Return the (x, y) coordinate for the center point of the cell that contains the specified text.  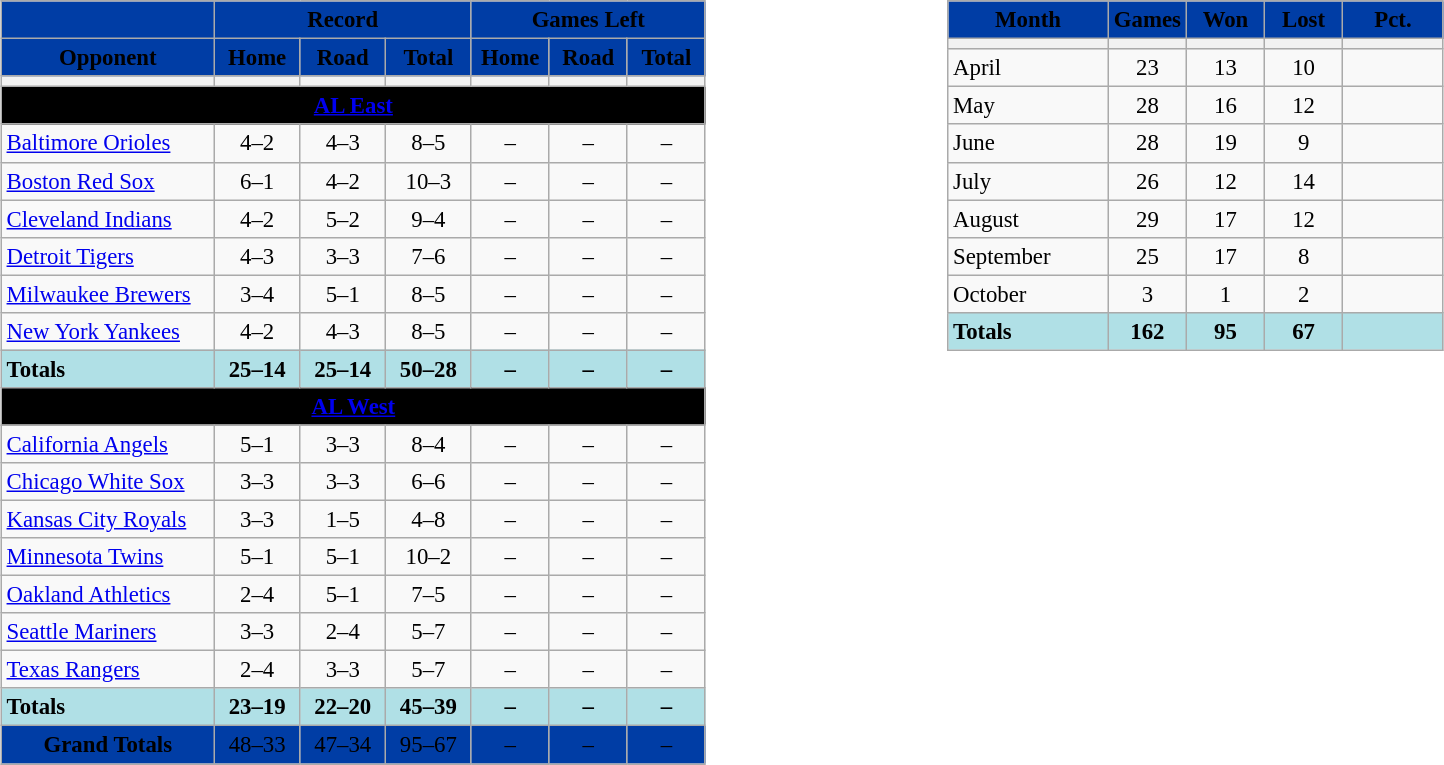
22–20 (343, 707)
Lost (1304, 20)
Baltimore Orioles (108, 143)
8 (1304, 256)
Games (1147, 20)
95–67 (429, 745)
Pct. (1394, 20)
1 (1225, 294)
June (1028, 143)
October (1028, 294)
9–4 (429, 219)
25 (1147, 256)
Opponent (108, 58)
AL West (353, 407)
16 (1225, 106)
September (1028, 256)
July (1028, 181)
Milwaukee Brewers (108, 294)
23–19 (257, 707)
Kansas City Royals (108, 519)
10–3 (429, 181)
29 (1147, 219)
48–33 (257, 745)
162 (1147, 331)
7–5 (429, 595)
Cleveland Indians (108, 219)
Boston Red Sox (108, 181)
Oakland Athletics (108, 595)
10–2 (429, 557)
19 (1225, 143)
Record (342, 20)
California Angels (108, 444)
6–1 (257, 181)
4–8 (429, 519)
8–4 (429, 444)
August (1028, 219)
Won (1225, 20)
Texas Rangers (108, 670)
Chicago White Sox (108, 482)
1–5 (343, 519)
9 (1304, 143)
7–6 (429, 256)
47–34 (343, 745)
May (1028, 106)
23 (1147, 68)
45–39 (429, 707)
New York Yankees (108, 331)
3 (1147, 294)
AL East (353, 106)
10 (1304, 68)
13 (1225, 68)
April (1028, 68)
Grand Totals (108, 745)
67 (1304, 331)
Minnesota Twins (108, 557)
50–28 (429, 369)
3–4 (257, 294)
Month (1028, 20)
Seattle Mariners (108, 632)
Games Left (588, 20)
14 (1304, 181)
26 (1147, 181)
6–6 (429, 482)
95 (1225, 331)
5–2 (343, 219)
2 (1304, 294)
Detroit Tigers (108, 256)
